Capture the cell that displays the provided text and extract its (X, Y) central coordinate. 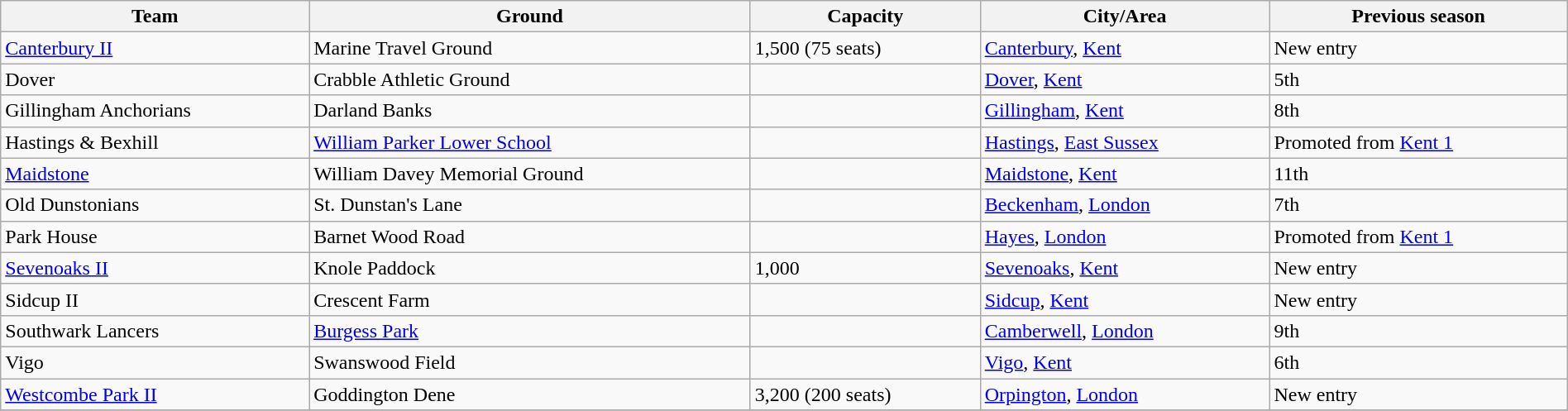
Westcombe Park II (155, 394)
Vigo, Kent (1125, 362)
William Davey Memorial Ground (530, 174)
Dover (155, 79)
Swanswood Field (530, 362)
Gillingham Anchorians (155, 111)
Sidcup II (155, 299)
Beckenham, London (1125, 205)
5th (1418, 79)
William Parker Lower School (530, 142)
11th (1418, 174)
9th (1418, 331)
Park House (155, 237)
Hastings & Bexhill (155, 142)
Sidcup, Kent (1125, 299)
8th (1418, 111)
Previous season (1418, 17)
Barnet Wood Road (530, 237)
Dover, Kent (1125, 79)
Knole Paddock (530, 268)
Old Dunstonians (155, 205)
Marine Travel Ground (530, 48)
Vigo (155, 362)
Crabble Athletic Ground (530, 79)
Maidstone (155, 174)
Southwark Lancers (155, 331)
St. Dunstan's Lane (530, 205)
City/Area (1125, 17)
Hastings, East Sussex (1125, 142)
1,000 (865, 268)
Camberwell, London (1125, 331)
Canterbury II (155, 48)
Maidstone, Kent (1125, 174)
Orpington, London (1125, 394)
Sevenoaks, Kent (1125, 268)
6th (1418, 362)
Canterbury, Kent (1125, 48)
3,200 (200 seats) (865, 394)
Hayes, London (1125, 237)
Gillingham, Kent (1125, 111)
Crescent Farm (530, 299)
Team (155, 17)
1,500 (75 seats) (865, 48)
Capacity (865, 17)
7th (1418, 205)
Goddington Dene (530, 394)
Ground (530, 17)
Sevenoaks II (155, 268)
Burgess Park (530, 331)
Darland Banks (530, 111)
